For the text-containing cell, return its midpoint in (x, y) coordinate format. 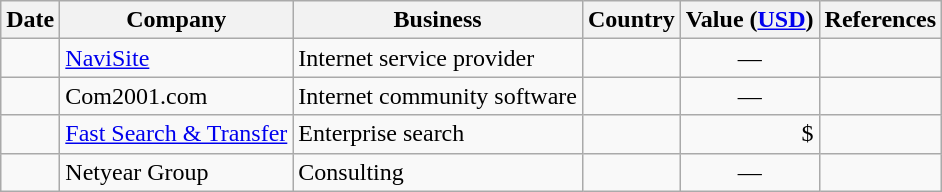
$ (750, 134)
Business (438, 20)
Date (30, 20)
Value (USD) (750, 20)
Com2001.com (176, 96)
Enterprise search (438, 134)
NaviSite (176, 58)
Fast Search & Transfer (176, 134)
References (880, 20)
Internet community software (438, 96)
Netyear Group (176, 172)
Country (631, 20)
Company (176, 20)
Internet service provider (438, 58)
Consulting (438, 172)
